Detect which cell encompasses the target text, then output its (X, Y) center coordinate. 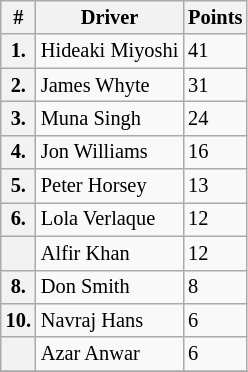
Muna Singh (110, 118)
24 (215, 118)
Points (215, 17)
31 (215, 85)
Lola Verlaque (110, 219)
Hideaki Miyoshi (110, 51)
James Whyte (110, 85)
8. (18, 287)
Driver (110, 17)
Peter Horsey (110, 186)
5. (18, 186)
Navraj Hans (110, 320)
6. (18, 219)
1. (18, 51)
16 (215, 152)
2. (18, 85)
Azar Anwar (110, 354)
4. (18, 152)
# (18, 17)
Jon Williams (110, 152)
10. (18, 320)
3. (18, 118)
Alfir Khan (110, 253)
41 (215, 51)
Don Smith (110, 287)
13 (215, 186)
8 (215, 287)
